Identify which cell holds the provided text, then report its [x, y] central coordinate. 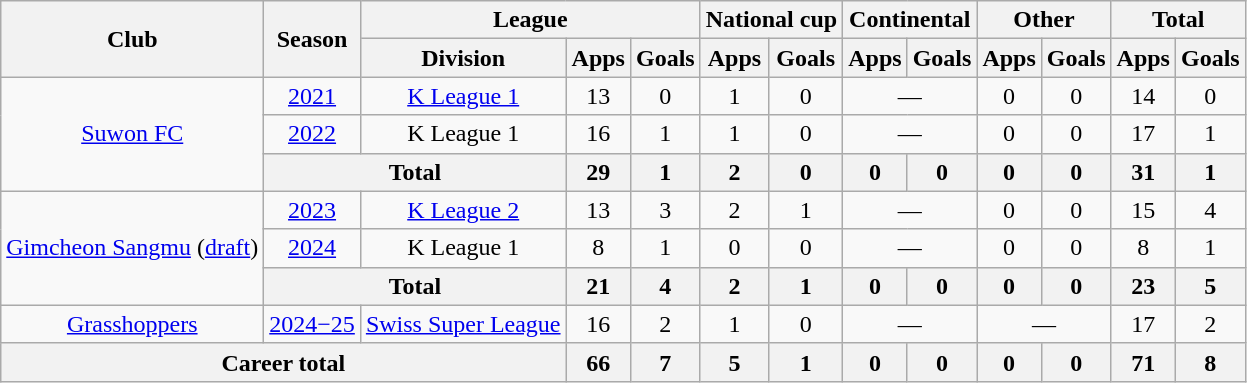
14 [1143, 96]
Season [312, 39]
2023 [312, 210]
3 [665, 210]
Division [463, 58]
Swiss Super League [463, 324]
Other [1044, 20]
23 [1143, 286]
66 [598, 362]
2022 [312, 134]
Suwon FC [132, 134]
15 [1143, 210]
2021 [312, 96]
Continental [910, 20]
League [530, 20]
K League 2 [463, 210]
2024 [312, 248]
21 [598, 286]
National cup [771, 20]
Gimcheon Sangmu (draft) [132, 248]
31 [1143, 172]
Club [132, 39]
Grasshoppers [132, 324]
29 [598, 172]
Career total [284, 362]
2024−25 [312, 324]
71 [1143, 362]
7 [665, 362]
